Capture the cell that displays the provided text and extract its [x, y] central coordinate. 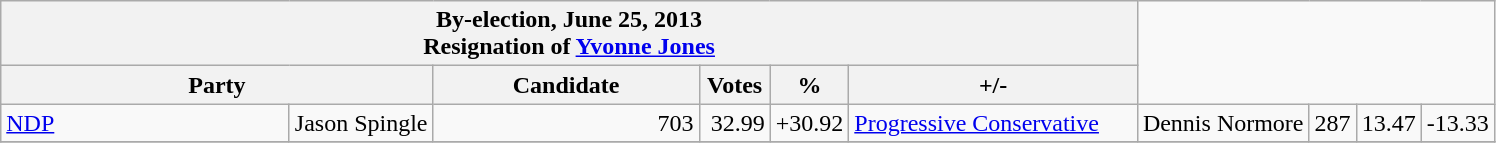
32.99 [734, 123]
NDP [146, 123]
+/- [994, 85]
13.47 [1388, 123]
By-election, June 25, 2013Resignation of Yvonne Jones [570, 34]
Dennis Normore [1223, 123]
Progressive Conservative [994, 123]
703 [566, 123]
Candidate [566, 85]
287 [1332, 123]
-13.33 [1458, 123]
% [810, 85]
Party [217, 85]
+30.92 [810, 123]
Jason Spingle [361, 123]
Votes [734, 85]
